Determine the (x, y) coordinate at the center of the cell enclosing the given text.  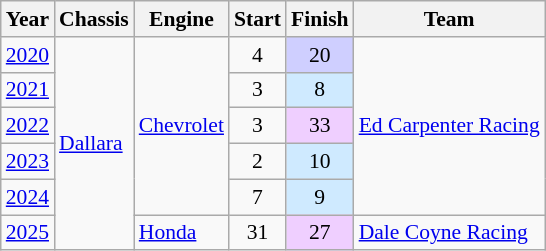
Year (28, 19)
27 (320, 233)
Ed Carpenter Racing (450, 126)
Start (258, 19)
7 (258, 197)
2021 (28, 90)
2022 (28, 126)
2 (258, 162)
Finish (320, 19)
Dallara (94, 144)
4 (258, 55)
31 (258, 233)
Chevrolet (182, 126)
Team (450, 19)
8 (320, 90)
20 (320, 55)
2020 (28, 55)
Engine (182, 19)
10 (320, 162)
Chassis (94, 19)
2025 (28, 233)
Honda (182, 233)
2024 (28, 197)
9 (320, 197)
Dale Coyne Racing (450, 233)
33 (320, 126)
2023 (28, 162)
